Provide the [x, y] coordinate of the cell's center where the given text is located.  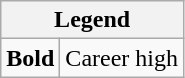
Bold [30, 58]
Legend [92, 20]
Career high [122, 58]
